For the text-containing cell, return its midpoint in [x, y] coordinate format. 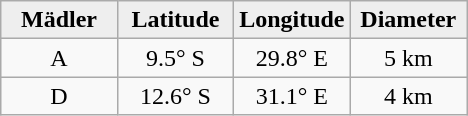
5 km [408, 58]
Diameter [408, 20]
4 km [408, 96]
Latitude [175, 20]
29.8° E [292, 58]
Mädler [59, 20]
A [59, 58]
D [59, 96]
12.6° S [175, 96]
Longitude [292, 20]
31.1° E [292, 96]
9.5° S [175, 58]
